Identify which cell holds the provided text, then report its (x, y) central coordinate. 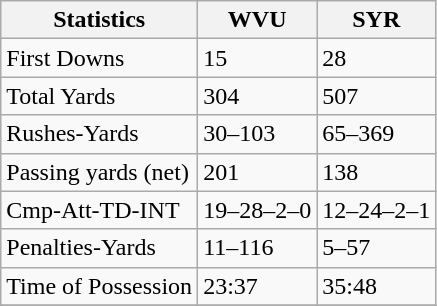
15 (258, 58)
Total Yards (100, 96)
138 (376, 172)
28 (376, 58)
23:37 (258, 286)
Rushes-Yards (100, 134)
Statistics (100, 20)
SYR (376, 20)
Cmp-Att-TD-INT (100, 210)
Passing yards (net) (100, 172)
Penalties-Yards (100, 248)
Time of Possession (100, 286)
507 (376, 96)
65–369 (376, 134)
5–57 (376, 248)
35:48 (376, 286)
19–28–2–0 (258, 210)
304 (258, 96)
30–103 (258, 134)
201 (258, 172)
12–24–2–1 (376, 210)
WVU (258, 20)
11–116 (258, 248)
First Downs (100, 58)
